Locate the cell with the specified text and output its (X, Y) center coordinate. 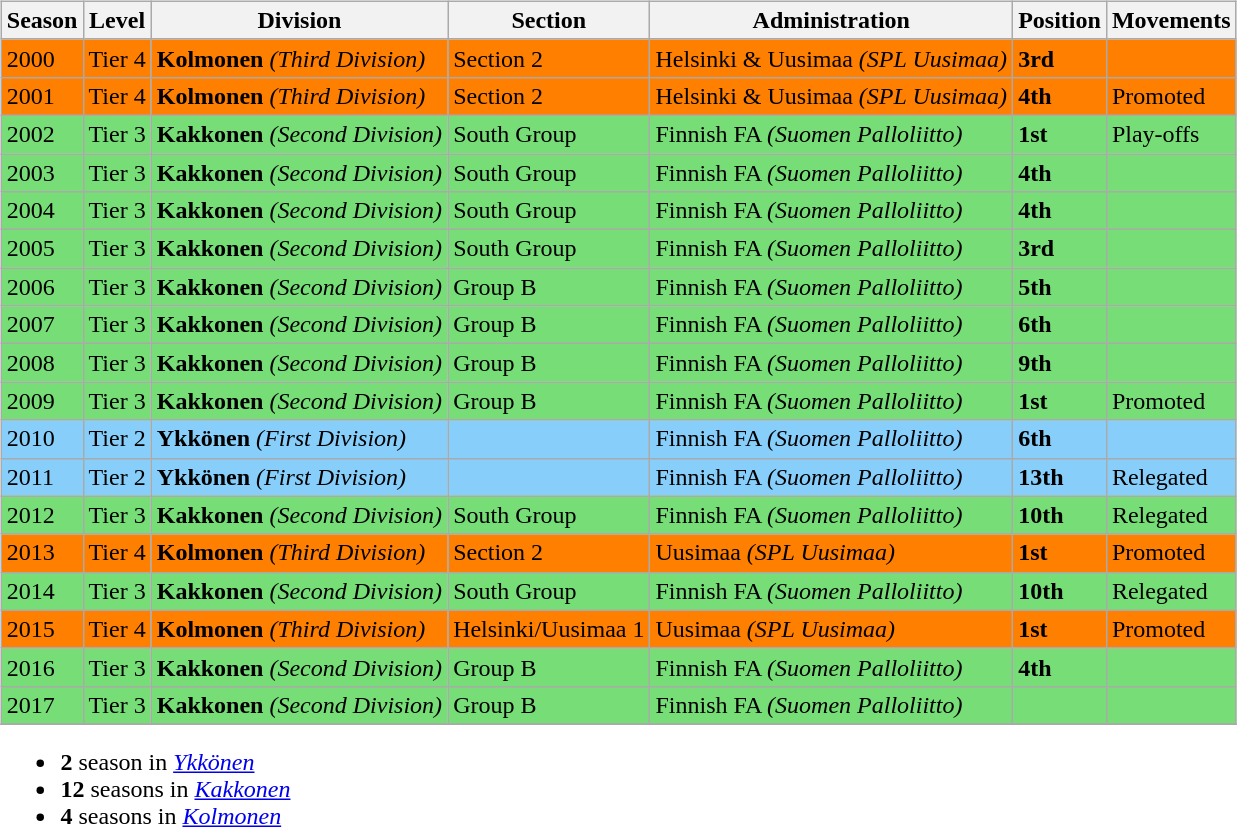
2011 (42, 477)
2007 (42, 325)
2004 (42, 211)
2000 (42, 58)
Movements (1171, 20)
2002 (42, 134)
2009 (42, 401)
2014 (42, 591)
13th (1060, 477)
2010 (42, 439)
9th (1060, 363)
Division (299, 20)
Level (117, 20)
Season (42, 20)
2003 (42, 173)
Position (1060, 20)
2001 (42, 96)
5th (1060, 287)
2015 (42, 629)
2017 (42, 705)
2012 (42, 515)
2008 (42, 363)
2013 (42, 553)
Helsinki/Uusimaa 1 (549, 629)
Section (549, 20)
2006 (42, 287)
Administration (832, 20)
Play-offs (1171, 134)
2005 (42, 249)
2016 (42, 667)
